Search for the cell housing the specified text and yield its [X, Y] center coordinate. 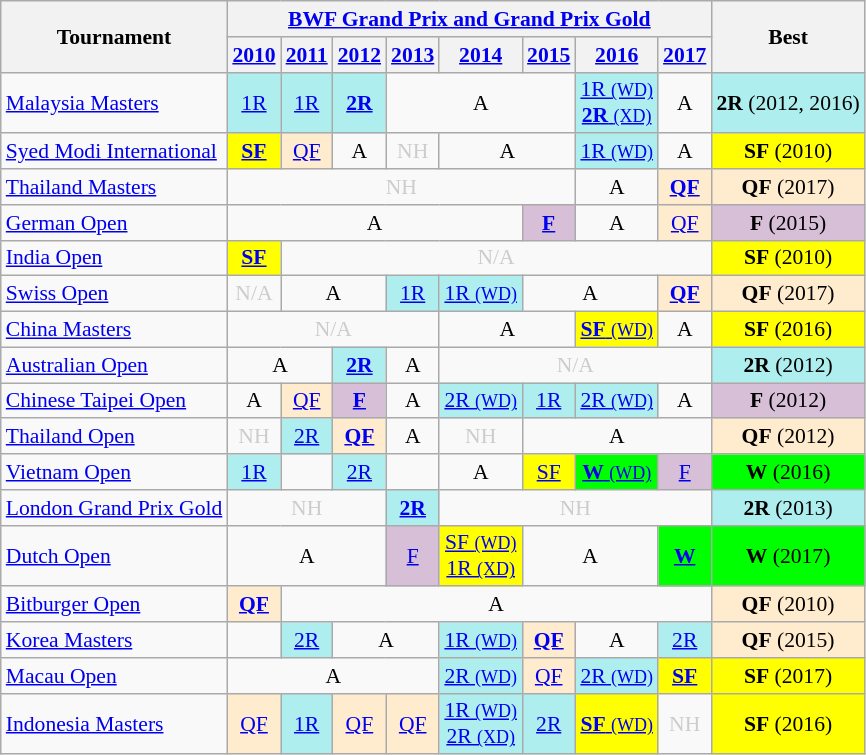
Thailand Masters [114, 187]
2011 [307, 55]
QF (2015) [788, 640]
Korea Masters [114, 640]
W [684, 556]
SF (2017) [788, 676]
W (WD) [616, 472]
Swiss Open [114, 294]
Australian Open [114, 365]
2017 [684, 55]
London Grand Prix Gold [114, 508]
Chinese Taipei Open [114, 401]
Indonesia Masters [114, 724]
F (2012) [788, 401]
2016 [616, 55]
Dutch Open [114, 556]
Thailand Open [114, 437]
India Open [114, 258]
BWF Grand Prix and Grand Prix Gold [469, 19]
Best [788, 36]
2010 [254, 55]
2012 [360, 55]
2R (2012, 2016) [788, 102]
2013 [412, 55]
Macau Open [114, 676]
Vietnam Open [114, 472]
German Open [114, 223]
Malaysia Masters [114, 102]
QF (2012) [788, 437]
QF (2010) [788, 605]
W (2016) [788, 472]
SF (WD) 1R (XD) [480, 556]
Syed Modi International [114, 152]
Tournament [114, 36]
China Masters [114, 330]
Bitburger Open [114, 605]
2R (2013) [788, 508]
W (2017) [788, 556]
2015 [548, 55]
2R (2012) [788, 365]
F (2015) [788, 223]
2014 [480, 55]
